Detect which cell encompasses the target text, then output its (X, Y) center coordinate. 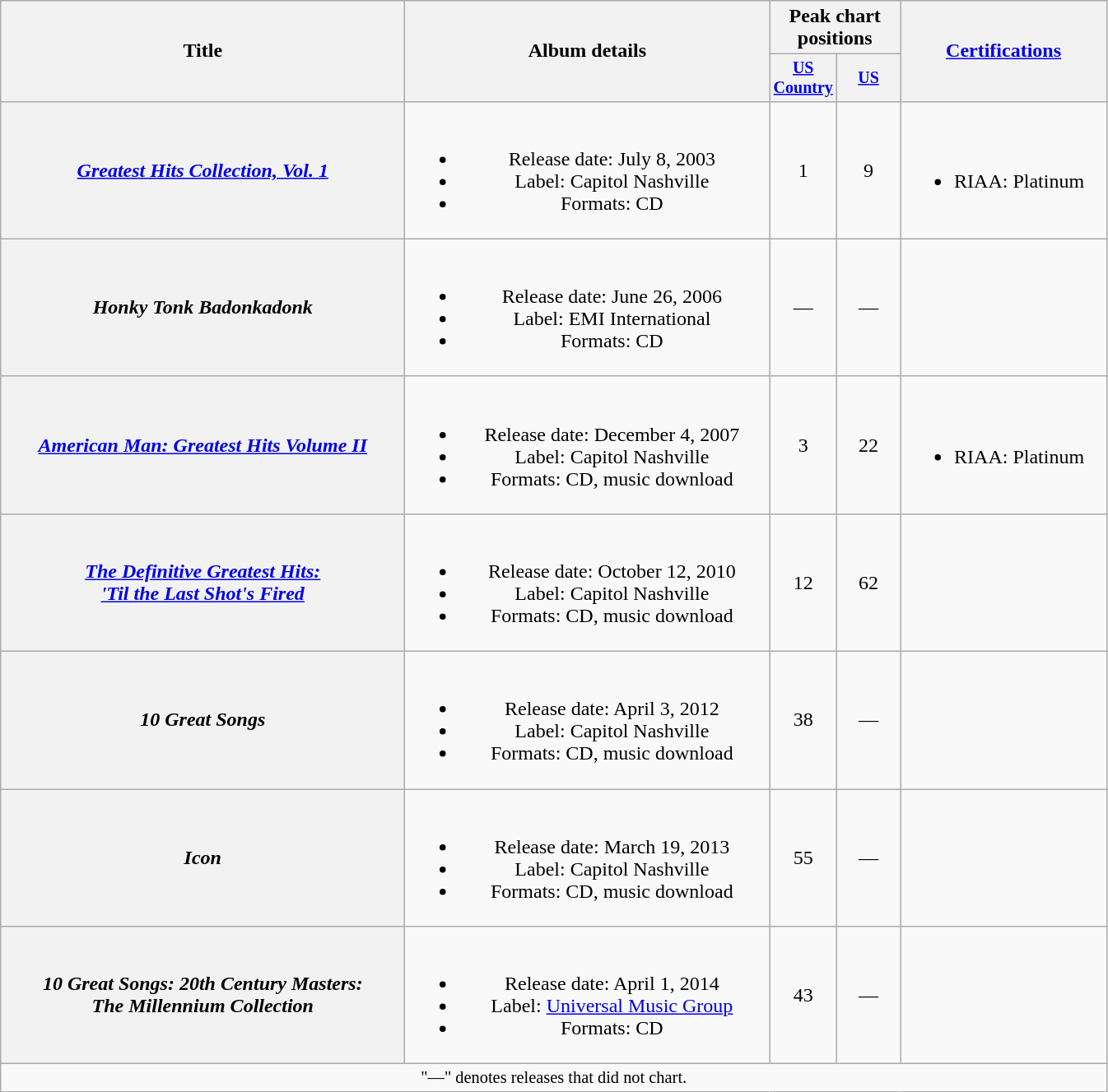
Greatest Hits Collection, Vol. 1 (203, 170)
US Country (803, 77)
22 (869, 444)
9 (869, 170)
Certifications (1004, 51)
Title (203, 51)
43 (803, 996)
38 (803, 721)
3 (803, 444)
Release date: April 3, 2012Label: Capitol NashvilleFormats: CD, music download (588, 721)
10 Great Songs: 20th Century Masters:The Millennium Collection (203, 996)
Peak chartpositions (835, 28)
Release date: April 1, 2014Label: Universal Music GroupFormats: CD (588, 996)
Release date: March 19, 2013Label: Capitol NashvilleFormats: CD, music download (588, 857)
"—" denotes releases that did not chart. (554, 1078)
The Definitive Greatest Hits:'Til the Last Shot's Fired (203, 583)
Release date: December 4, 2007Label: Capitol NashvilleFormats: CD, music download (588, 444)
US (869, 77)
Album details (588, 51)
12 (803, 583)
1 (803, 170)
Release date: October 12, 2010Label: Capitol NashvilleFormats: CD, music download (588, 583)
Icon (203, 857)
10 Great Songs (203, 721)
Release date: June 26, 2006Label: EMI InternationalFormats: CD (588, 308)
Release date: July 8, 2003Label: Capitol NashvilleFormats: CD (588, 170)
62 (869, 583)
American Man: Greatest Hits Volume II (203, 444)
Honky Tonk Badonkadonk (203, 308)
55 (803, 857)
